Locate the cell with the specified text and output its [x, y] center coordinate. 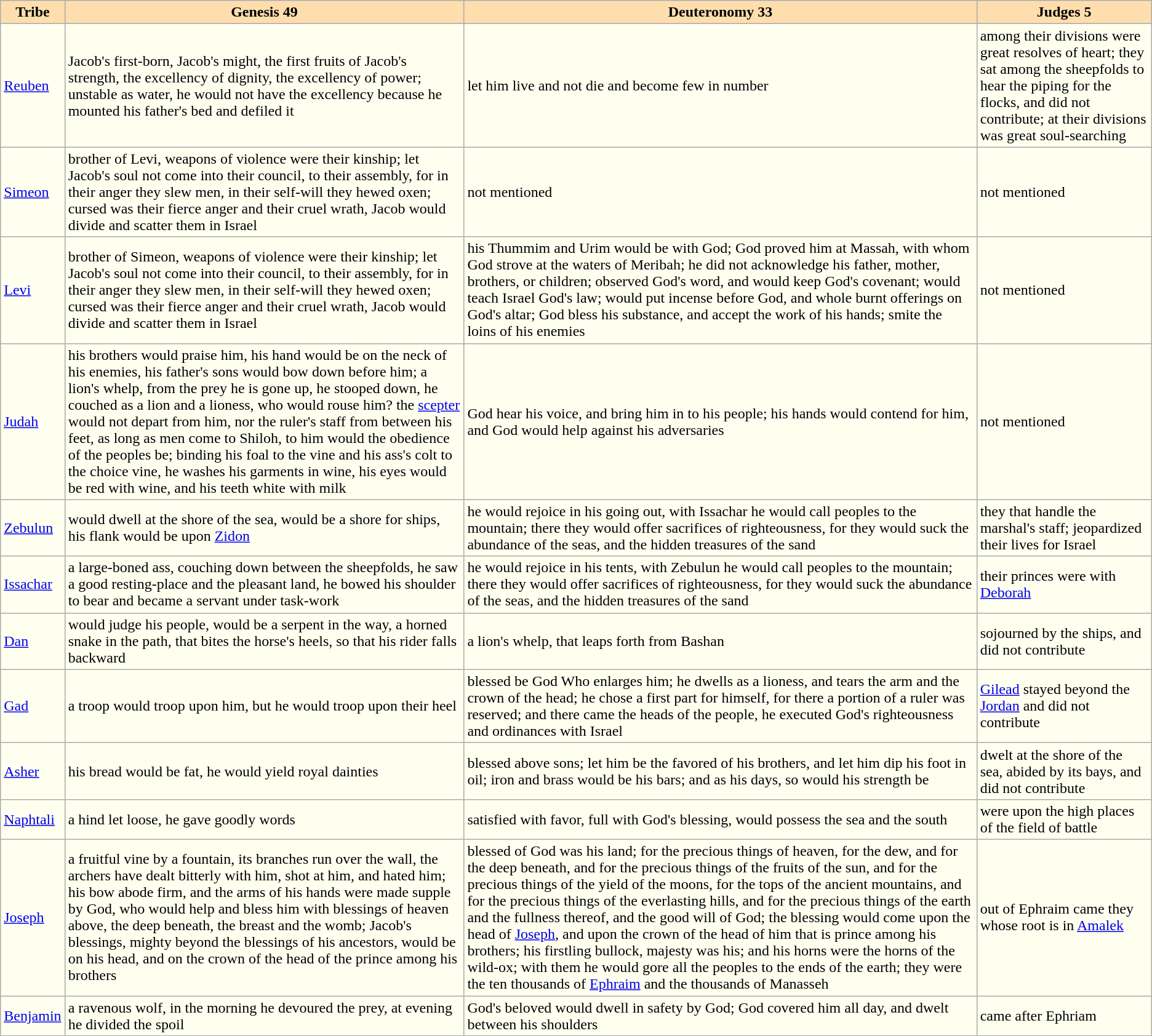
would judge his people, would be a serpent in the way, a horned snake in the path, that bites the horse's heels, so that his rider falls backward [265, 641]
a hind let loose, he gave goodly words [265, 819]
a ravenous wolf, in the morning he devoured the prey, at evening he divided the spoil [265, 1015]
dwelt at the shore of the sea, abided by its bays, and did not contribute [1064, 771]
Issachar [33, 584]
Genesis 49 [265, 12]
came after Ephriam [1064, 1015]
Simeon [33, 192]
sojourned by the ships, and did not contribute [1064, 641]
Zebulun [33, 528]
God hear his voice, and bring him in to his people; his hands would contend for him, and God would help against his adversaries [720, 421]
his bread would be fat, he would yield royal dainties [265, 771]
Levi [33, 290]
their princes were with Deborah [1064, 584]
let him live and not die and become few in number [720, 86]
Judges 5 [1064, 12]
Benjamin [33, 1015]
a lion's whelp, that leaps forth from Bashan [720, 641]
Tribe [33, 12]
Judah [33, 421]
they that handle the marshal's staff; jeopardized their lives for Israel [1064, 528]
Joseph [33, 917]
Reuben [33, 86]
Asher [33, 771]
Gilead stayed beyond the Jordan and did not contribute [1064, 706]
were upon the high places of the field of battle [1064, 819]
Dan [33, 641]
God's beloved would dwell in safety by God; God covered him all day, and dwelt between his shoulders [720, 1015]
out of Ephraim came they whose root is in Amalek [1064, 917]
a troop would troop upon him, but he would troop upon their heel [265, 706]
would dwell at the shore of the sea, would be a shore for ships, his flank would be upon Zidon [265, 528]
Gad [33, 706]
Deuteronomy 33 [720, 12]
satisfied with favor, full with God's blessing, would possess the sea and the south [720, 819]
Naphtali [33, 819]
